From the cell containing the given text, extract its center point as (X, Y) coordinate. 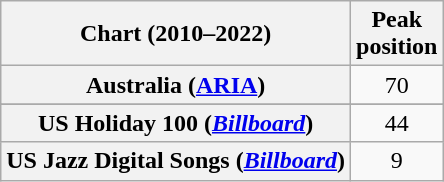
70 (397, 85)
44 (397, 123)
Chart (2010–2022) (176, 34)
US Holiday 100 (Billboard) (176, 123)
Australia (ARIA) (176, 85)
US Jazz Digital Songs (Billboard) (176, 161)
9 (397, 161)
Peakposition (397, 34)
